Find where the given text appears and provide that cell's center as (x, y) coordinate. 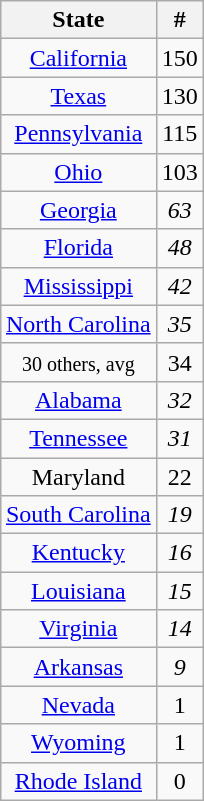
48 (180, 248)
Florida (78, 248)
103 (180, 172)
0 (180, 781)
North Carolina (78, 324)
30 others, avg (78, 362)
Louisiana (78, 591)
22 (180, 477)
Kentucky (78, 553)
Ohio (78, 172)
130 (180, 96)
115 (180, 134)
Tennessee (78, 438)
Pennsylvania (78, 134)
State (78, 20)
42 (180, 286)
31 (180, 438)
Maryland (78, 477)
Mississippi (78, 286)
Rhode Island (78, 781)
16 (180, 553)
Wyoming (78, 743)
South Carolina (78, 515)
# (180, 20)
34 (180, 362)
150 (180, 58)
32 (180, 400)
14 (180, 629)
9 (180, 667)
Arkansas (78, 667)
Alabama (78, 400)
35 (180, 324)
15 (180, 591)
19 (180, 515)
Virginia (78, 629)
Georgia (78, 210)
Texas (78, 96)
California (78, 58)
Nevada (78, 705)
63 (180, 210)
